Return [x, y] of the center of cell containing provided text 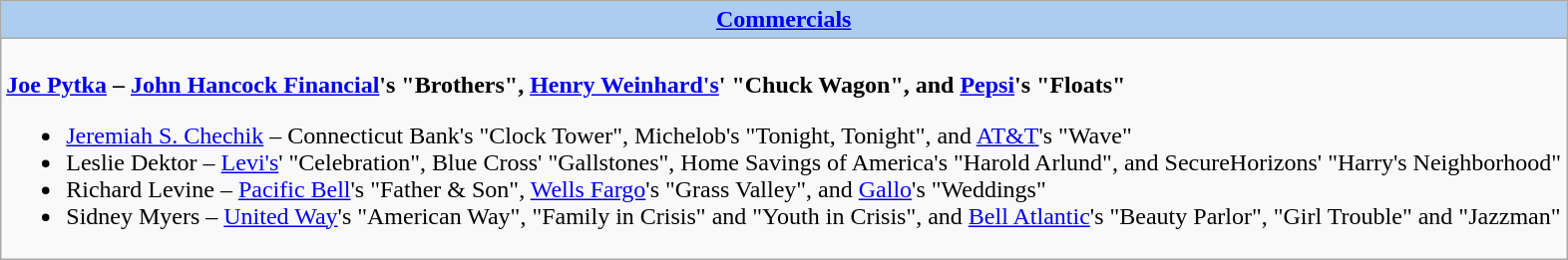
Commercials [784, 20]
